Output the [X, Y] coordinate of the center of the cell containing the given text.  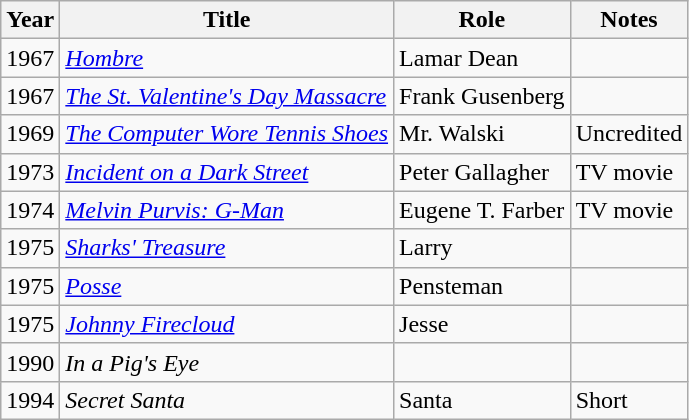
Melvin Purvis: G-Man [227, 210]
Peter Gallagher [482, 172]
1973 [30, 172]
1969 [30, 134]
Title [227, 20]
1974 [30, 210]
Eugene T. Farber [482, 210]
Larry [482, 248]
Jesse [482, 324]
Posse [227, 286]
Short [629, 400]
The Computer Wore Tennis Shoes [227, 134]
Johnny Firecloud [227, 324]
Role [482, 20]
Hombre [227, 58]
Lamar Dean [482, 58]
Pensteman [482, 286]
Uncredited [629, 134]
Incident on a Dark Street [227, 172]
Santa [482, 400]
Secret Santa [227, 400]
1994 [30, 400]
The St. Valentine's Day Massacre [227, 96]
Mr. Walski [482, 134]
Frank Gusenberg [482, 96]
1990 [30, 362]
Year [30, 20]
In a Pig's Eye [227, 362]
Notes [629, 20]
Sharks' Treasure [227, 248]
